Find where the given text appears and provide that cell's center as [x, y] coordinate. 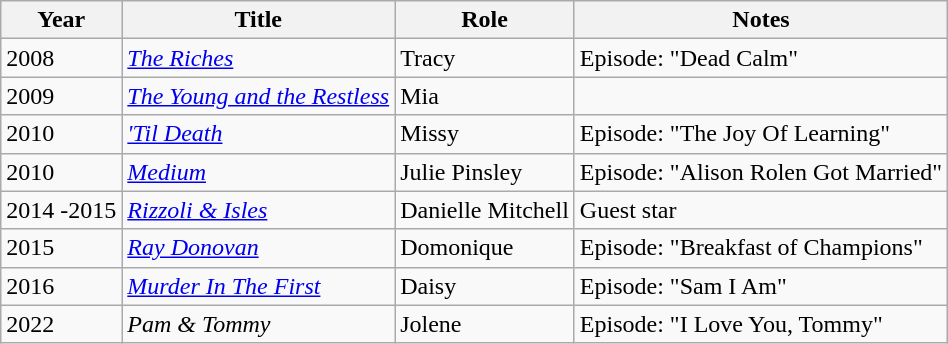
Role [485, 20]
Pam & Tommy [258, 324]
Missy [485, 134]
Murder In The First [258, 286]
Year [62, 20]
Episode: "The Joy Of Learning" [760, 134]
The Young and the Restless [258, 96]
Guest star [760, 210]
2014 -2015 [62, 210]
Episode: "Breakfast of Champions" [760, 248]
2009 [62, 96]
Domonique [485, 248]
Rizzoli & Isles [258, 210]
2022 [62, 324]
Jolene [485, 324]
Notes [760, 20]
Julie Pinsley [485, 172]
Mia [485, 96]
2016 [62, 286]
'Til Death [258, 134]
Episode: "Alison Rolen Got Married" [760, 172]
Tracy [485, 58]
Episode: "I Love You, Tommy" [760, 324]
Episode: "Sam I Am" [760, 286]
Ray Donovan [258, 248]
2015 [62, 248]
The Riches [258, 58]
Episode: "Dead Calm" [760, 58]
Title [258, 20]
2008 [62, 58]
Daisy [485, 286]
Medium [258, 172]
Danielle Mitchell [485, 210]
